Scan for the cell matching the given text and deliver its (X, Y) coordinate at center. 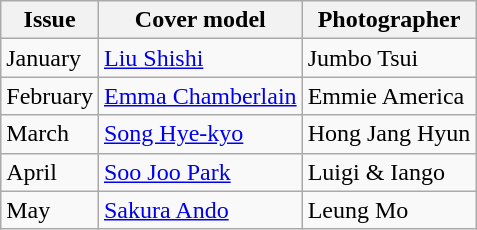
Song Hye-kyo (200, 134)
Cover model (200, 20)
Soo Joo Park (200, 172)
Photographer (389, 20)
April (50, 172)
March (50, 134)
Luigi & Iango (389, 172)
Emma Chamberlain (200, 96)
May (50, 210)
Sakura Ando (200, 210)
February (50, 96)
Jumbo Tsui (389, 58)
Issue (50, 20)
Emmie America (389, 96)
January (50, 58)
Liu Shishi (200, 58)
Leung Mo (389, 210)
Hong Jang Hyun (389, 134)
